Output the (X, Y) coordinate of the center of the cell containing the given text.  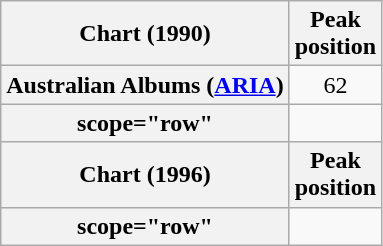
Australian Albums (ARIA) (145, 85)
Chart (1990) (145, 34)
Chart (1996) (145, 174)
62 (335, 85)
